Output the (x, y) coordinate of the center of the cell containing the given text.  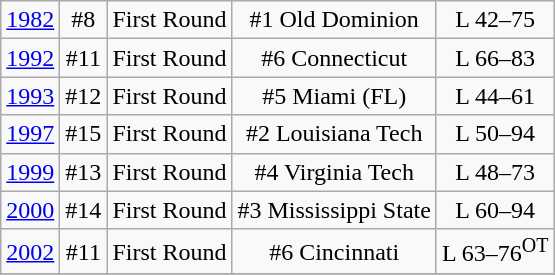
#3 Mississippi State (334, 210)
L 42–75 (495, 20)
1982 (30, 20)
L 63–76OT (495, 252)
#13 (84, 172)
#8 (84, 20)
#14 (84, 210)
L 48–73 (495, 172)
L 60–94 (495, 210)
1993 (30, 96)
1997 (30, 134)
#1 Old Dominion (334, 20)
#12 (84, 96)
#6 Cincinnati (334, 252)
1999 (30, 172)
1992 (30, 58)
L 50–94 (495, 134)
L 44–61 (495, 96)
#6 Connecticut (334, 58)
#4 Virginia Tech (334, 172)
#15 (84, 134)
2000 (30, 210)
L 66–83 (495, 58)
#2 Louisiana Tech (334, 134)
#5 Miami (FL) (334, 96)
2002 (30, 252)
